Return the (x, y) coordinate for the center point of the cell that contains the specified text.  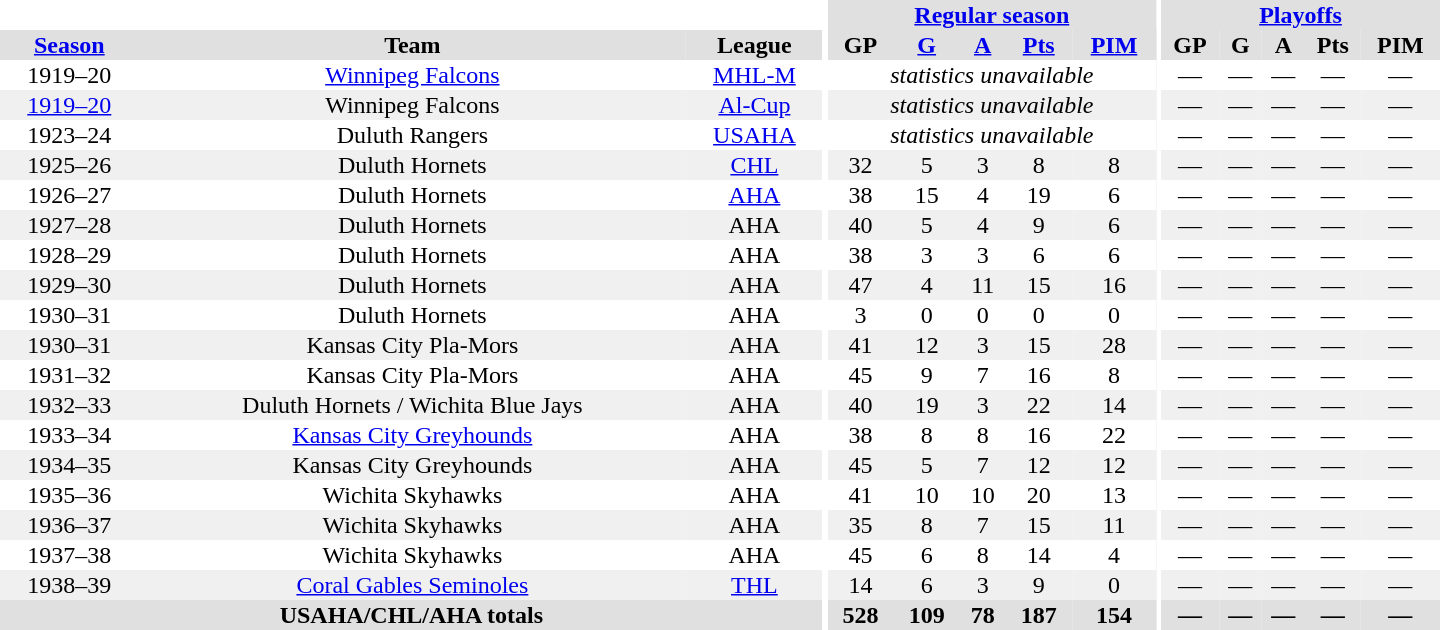
MHL-M (754, 75)
THL (754, 585)
Playoffs (1300, 15)
1932–33 (70, 405)
32 (860, 165)
Season (70, 45)
1931–32 (70, 375)
154 (1114, 615)
1928–29 (70, 255)
USAHA (754, 135)
35 (860, 525)
CHL (754, 165)
Duluth Hornets / Wichita Blue Jays (413, 405)
League (754, 45)
1926–27 (70, 195)
1937–38 (70, 555)
1929–30 (70, 285)
187 (1039, 615)
Team (413, 45)
20 (1039, 495)
1935–36 (70, 495)
1936–37 (70, 525)
109 (927, 615)
13 (1114, 495)
78 (983, 615)
1927–28 (70, 225)
USAHA/CHL/AHA totals (412, 615)
47 (860, 285)
Al-Cup (754, 105)
Duluth Rangers (413, 135)
Coral Gables Seminoles (413, 585)
1933–34 (70, 435)
28 (1114, 345)
528 (860, 615)
1938–39 (70, 585)
Regular season (992, 15)
1934–35 (70, 465)
1925–26 (70, 165)
1923–24 (70, 135)
